Locate the cell with the specified text and output its (X, Y) center coordinate. 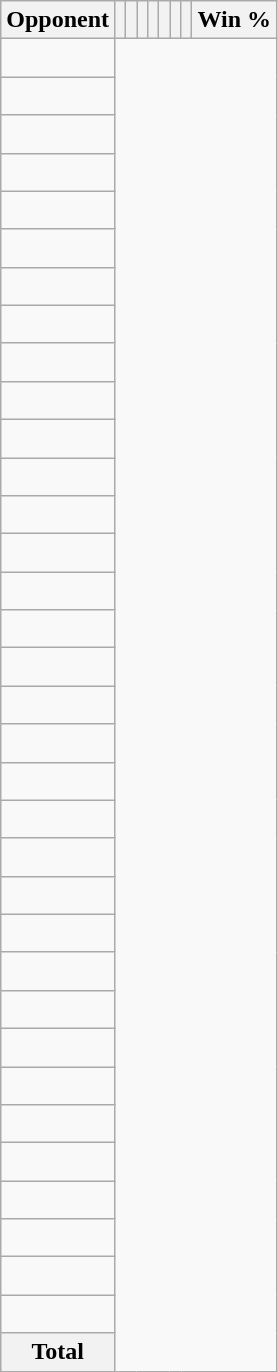
Opponent (58, 20)
Win % (234, 20)
Total (58, 1352)
